Capture the cell that displays the provided text and extract its (X, Y) central coordinate. 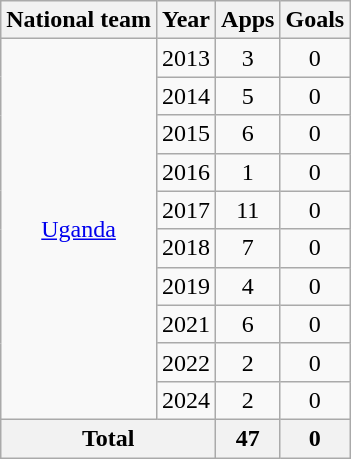
2019 (186, 286)
Uganda (79, 230)
47 (248, 438)
2018 (186, 248)
Goals (315, 20)
Apps (248, 20)
11 (248, 210)
Year (186, 20)
2016 (186, 172)
4 (248, 286)
3 (248, 58)
2013 (186, 58)
2015 (186, 134)
2017 (186, 210)
2024 (186, 400)
2021 (186, 324)
Total (108, 438)
2014 (186, 96)
1 (248, 172)
National team (79, 20)
2022 (186, 362)
7 (248, 248)
5 (248, 96)
